Extract the (x, y) coordinate from the center of the cell holding the provided text.  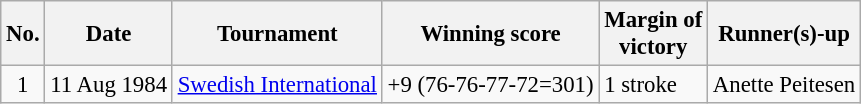
Margin ofvictory (654, 34)
+9 (76-76-77-72=301) (490, 85)
Winning score (490, 34)
1 (23, 85)
Swedish International (277, 85)
Date (108, 34)
11 Aug 1984 (108, 85)
1 stroke (654, 85)
No. (23, 34)
Tournament (277, 34)
Anette Peitesen (784, 85)
Runner(s)-up (784, 34)
